Pinpoint the cell where the given text exists, returning its (X, Y) midpoint coordinate. 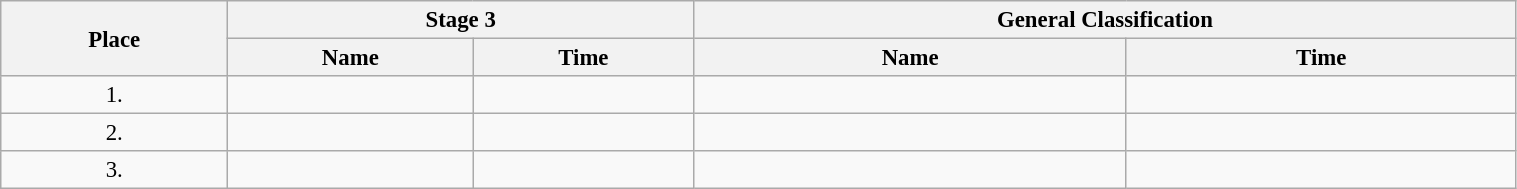
Place (114, 38)
1. (114, 95)
3. (114, 170)
General Classification (1105, 20)
Stage 3 (461, 20)
2. (114, 133)
